Provide the [x, y] coordinate of the cell's center where the given text is located.  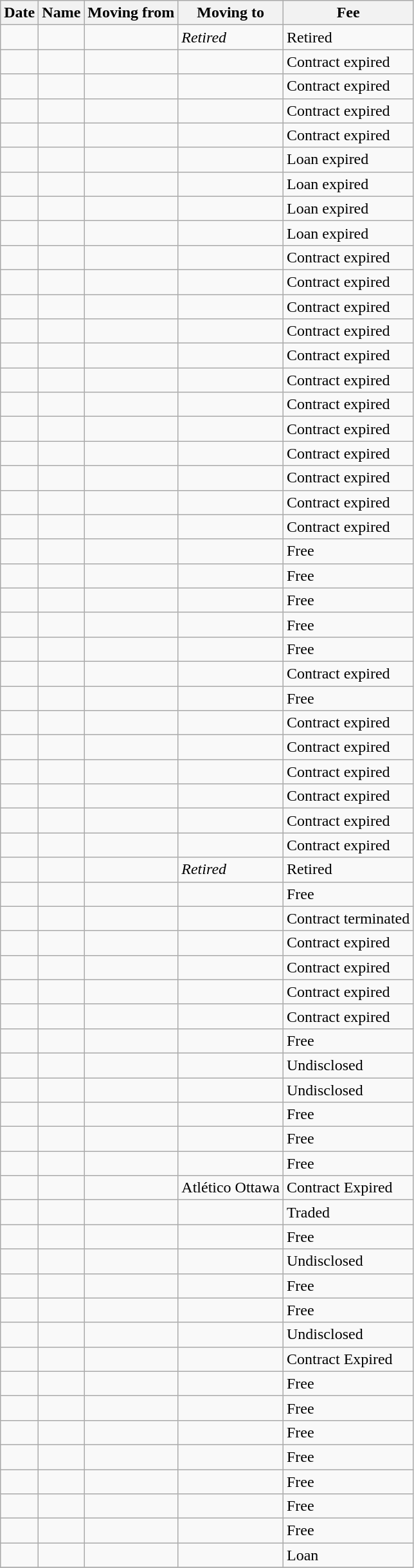
Atlético Ottawa [231, 1188]
Traded [348, 1212]
Contract terminated [348, 918]
Moving from [131, 13]
Name [62, 13]
Loan [348, 1555]
Date [19, 13]
Moving to [231, 13]
Fee [348, 13]
